Identify which cell holds the provided text, then report its [X, Y] central coordinate. 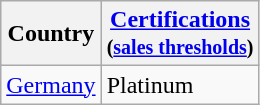
Germany [51, 85]
Certifications(sales thresholds) [180, 34]
Platinum [180, 85]
Country [51, 34]
